Locate the cell with the specified text and output its (X, Y) center coordinate. 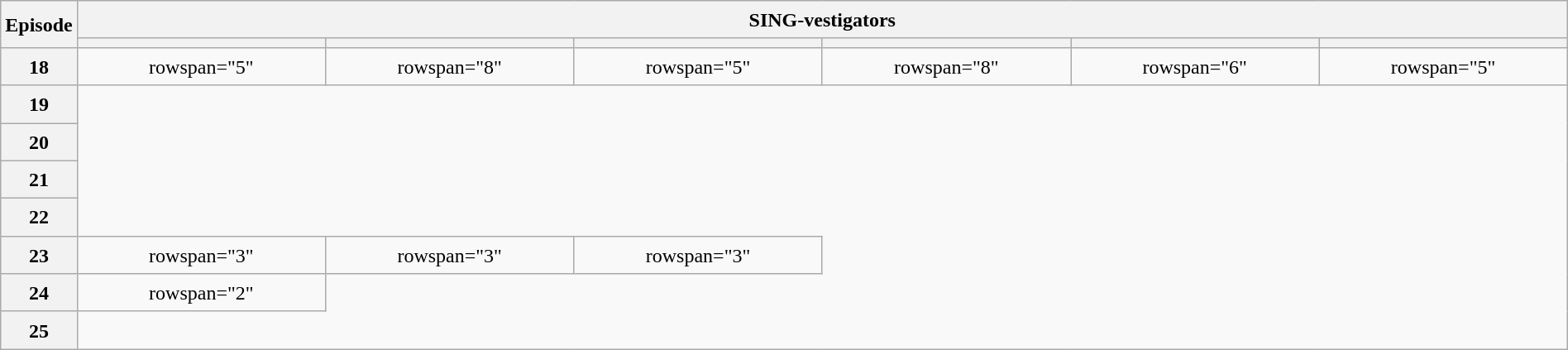
22 (39, 218)
24 (39, 293)
SING-vestigators (822, 20)
20 (39, 141)
21 (39, 180)
rowspan="6" (1194, 66)
rowspan="2" (201, 293)
Episode (39, 25)
23 (39, 255)
19 (39, 104)
18 (39, 66)
25 (39, 330)
